Identify which cell holds the provided text, then report its [x, y] central coordinate. 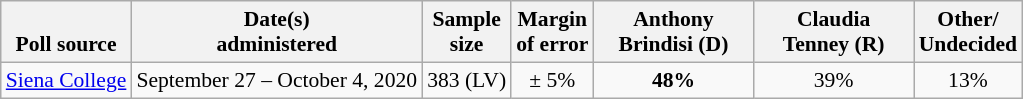
Date(s)administered [276, 32]
13% [968, 80]
48% [673, 80]
Siena College [66, 80]
39% [834, 80]
± 5% [552, 80]
Poll source [66, 32]
383 (LV) [466, 80]
ClaudiaTenney (R) [834, 32]
Marginof error [552, 32]
Samplesize [466, 32]
AnthonyBrindisi (D) [673, 32]
Other/Undecided [968, 32]
September 27 – October 4, 2020 [276, 80]
